Provide the (x, y) coordinate of the cell's center where the given text is located.  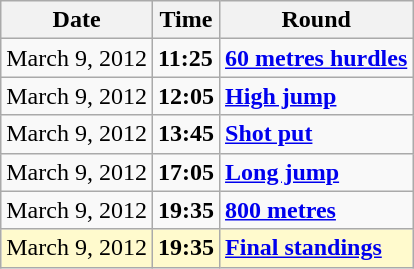
17:05 (186, 172)
High jump (316, 96)
800 metres (316, 210)
Long jump (316, 172)
12:05 (186, 96)
Shot put (316, 134)
Time (186, 20)
Final standings (316, 248)
11:25 (186, 58)
Round (316, 20)
60 metres hurdles (316, 58)
Date (77, 20)
13:45 (186, 134)
